Return [x, y] of the center of cell containing provided text 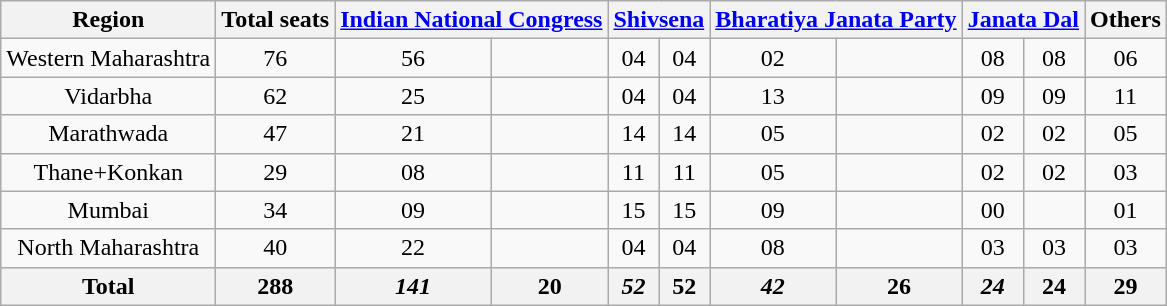
Total [108, 286]
Thane+Konkan [108, 172]
76 [276, 58]
North Maharashtra [108, 248]
47 [276, 134]
40 [276, 248]
Indian National Congress [472, 20]
00 [992, 210]
Others [1126, 20]
25 [414, 96]
Janata Dal [1023, 20]
26 [899, 286]
06 [1126, 58]
21 [414, 134]
Vidarbha [108, 96]
62 [276, 96]
Western Maharashtra [108, 58]
56 [414, 58]
22 [414, 248]
Total seats [276, 20]
Bharatiya Janata Party [836, 20]
01 [1126, 210]
42 [773, 286]
13 [773, 96]
34 [276, 210]
Shivsena [659, 20]
Region [108, 20]
288 [276, 286]
Marathwada [108, 134]
141 [414, 286]
Mumbai [108, 210]
20 [550, 286]
